Search for the cell housing the specified text and yield its [X, Y] center coordinate. 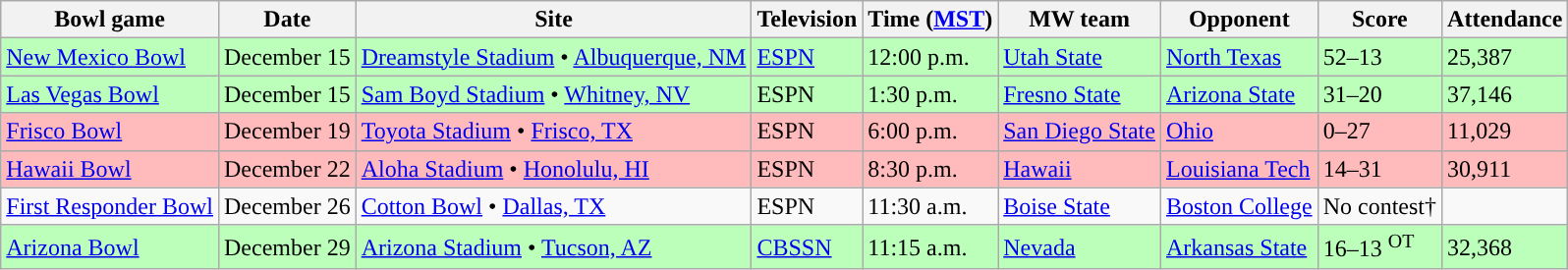
1:30 p.m. [930, 94]
Hawaii [1080, 169]
Utah State [1080, 57]
Boise State [1080, 206]
Nevada [1080, 247]
December 26 [287, 206]
16–13 OT [1379, 247]
North Texas [1239, 57]
25,387 [1505, 57]
Attendance [1505, 20]
Arkansas State [1239, 247]
Sam Boyd Stadium • Whitney, NV [554, 94]
14–31 [1379, 169]
Dreamstyle Stadium • Albuquerque, NM [554, 57]
No contest† [1379, 206]
6:00 p.m. [930, 132]
Aloha Stadium • Honolulu, HI [554, 169]
52–13 [1379, 57]
Bowl game [110, 20]
Louisiana Tech [1239, 169]
Arizona Bowl [110, 247]
12:00 p.m. [930, 57]
Opponent [1239, 20]
Toyota Stadium • Frisco, TX [554, 132]
Hawaii Bowl [110, 169]
CBSSN [808, 247]
37,146 [1505, 94]
December 29 [287, 247]
Time (MST) [930, 20]
December 22 [287, 169]
New Mexico Bowl [110, 57]
First Responder Bowl [110, 206]
11:15 a.m. [930, 247]
Score [1379, 20]
0–27 [1379, 132]
San Diego State [1080, 132]
Arizona Stadium • Tucson, AZ [554, 247]
11,029 [1505, 132]
December 19 [287, 132]
Fresno State [1080, 94]
Cotton Bowl • Dallas, TX [554, 206]
Ohio [1239, 132]
Boston College [1239, 206]
31–20 [1379, 94]
32,368 [1505, 247]
Site [554, 20]
8:30 p.m. [930, 169]
Arizona State [1239, 94]
Date [287, 20]
30,911 [1505, 169]
Las Vegas Bowl [110, 94]
Television [808, 20]
MW team [1080, 20]
11:30 a.m. [930, 206]
Frisco Bowl [110, 132]
